From the cell containing the given text, extract its center point as [X, Y] coordinate. 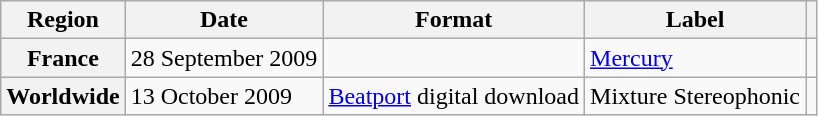
Date [224, 20]
Mercury [696, 58]
28 September 2009 [224, 58]
France [63, 58]
Format [454, 20]
Region [63, 20]
13 October 2009 [224, 96]
Beatport digital download [454, 96]
Mixture Stereophonic [696, 96]
Label [696, 20]
Worldwide [63, 96]
